Locate the cell with the specified text and output its [x, y] center coordinate. 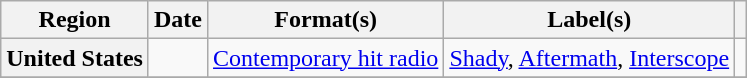
Date [178, 20]
Format(s) [326, 20]
Region [75, 20]
Shady, Aftermath, Interscope [590, 58]
Label(s) [590, 20]
Contemporary hit radio [326, 58]
United States [75, 58]
